Return the [x, y] coordinate for the center point of the cell that contains the specified text.  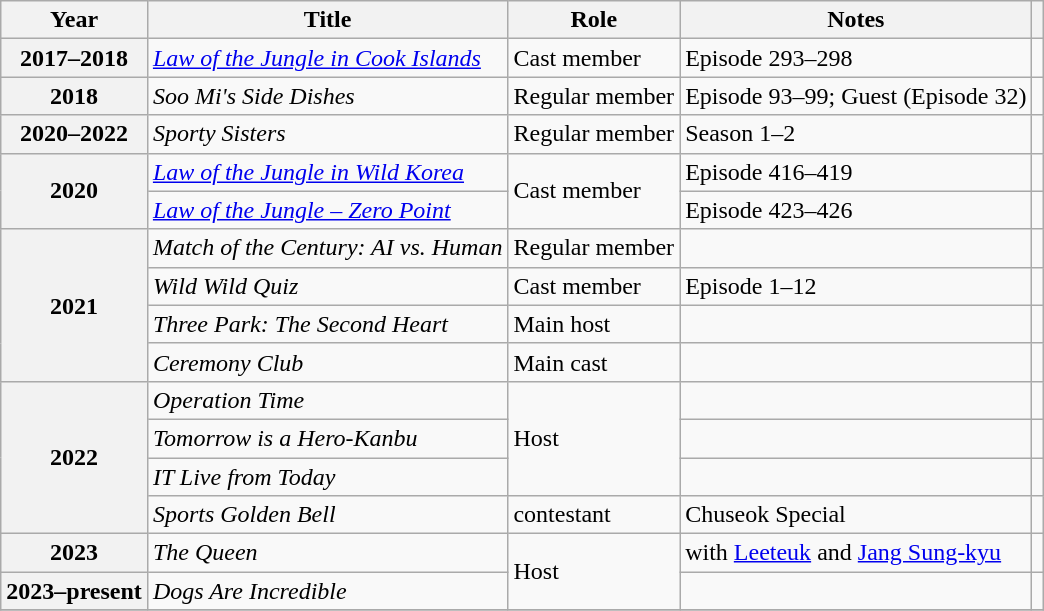
Episode 1–12 [856, 286]
2020–2022 [74, 134]
Episode 293–298 [856, 58]
Chuseok Special [856, 515]
Dogs Are Incredible [328, 591]
Role [594, 20]
2023–present [74, 591]
Episode 416–419 [856, 172]
2022 [74, 457]
2021 [74, 305]
2020 [74, 191]
Three Park: The Second Heart [328, 324]
Sports Golden Bell [328, 515]
Sporty Sisters [328, 134]
Law of the Jungle in Cook Islands [328, 58]
Main cast [594, 362]
Title [328, 20]
2018 [74, 96]
Soo Mi's Side Dishes [328, 96]
The Queen [328, 553]
2017–2018 [74, 58]
Year [74, 20]
Operation Time [328, 400]
Tomorrow is a Hero-Kanbu [328, 438]
Episode 93–99; Guest (Episode 32) [856, 96]
Law of the Jungle – Zero Point [328, 210]
Law of the Jungle in Wild Korea [328, 172]
IT Live from Today [328, 477]
Ceremony Club [328, 362]
Notes [856, 20]
Match of the Century: AI vs. Human [328, 248]
with Leeteuk and Jang Sung-kyu [856, 553]
Main host [594, 324]
Episode 423–426 [856, 210]
Wild Wild Quiz [328, 286]
Season 1–2 [856, 134]
2023 [74, 553]
contestant [594, 515]
